Identify which cell holds the provided text, then report its [X, Y] central coordinate. 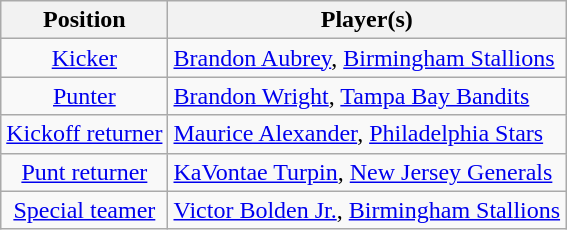
Punt returner [84, 172]
Punter [84, 96]
Brandon Aubrey, Birmingham Stallions [367, 58]
Special teamer [84, 210]
Player(s) [367, 20]
Kickoff returner [84, 134]
Brandon Wright, Tampa Bay Bandits [367, 96]
Kicker [84, 58]
Maurice Alexander, Philadelphia Stars [367, 134]
Position [84, 20]
KaVontae Turpin, New Jersey Generals [367, 172]
Victor Bolden Jr., Birmingham Stallions [367, 210]
